Pinpoint the cell where the given text exists, returning its (x, y) midpoint coordinate. 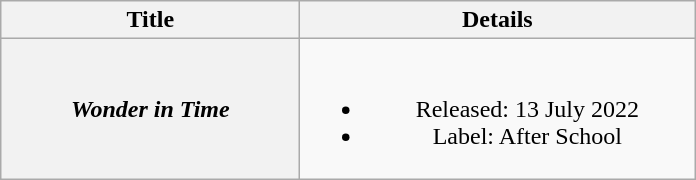
Released: 13 July 2022Label: After School (498, 109)
Wonder in Time (150, 109)
Title (150, 20)
Details (498, 20)
